Identify which cell holds the provided text, then report its [X, Y] central coordinate. 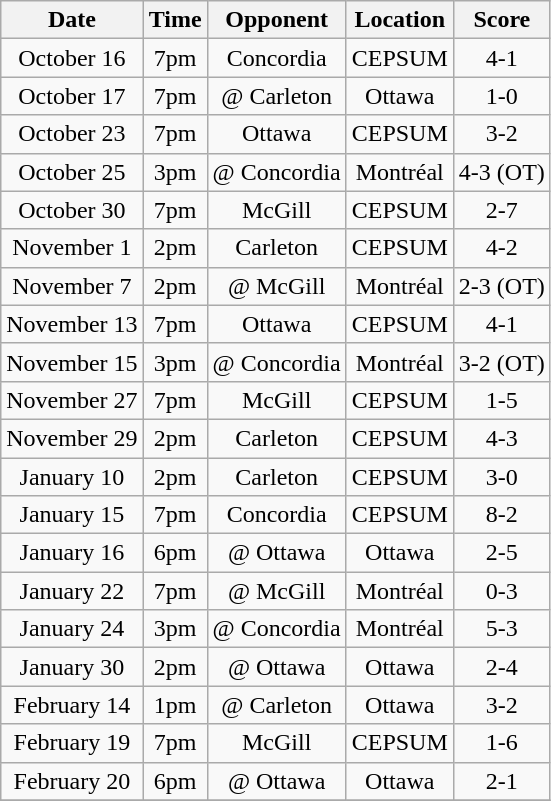
January 24 [72, 629]
November 15 [72, 362]
February 20 [72, 781]
3-2 (OT) [502, 362]
8-2 [502, 515]
4-2 [502, 248]
November 7 [72, 286]
October 25 [72, 172]
1-0 [502, 96]
November 1 [72, 248]
October 30 [72, 210]
4-3 (OT) [502, 172]
2-4 [502, 667]
0-3 [502, 591]
5-3 [502, 629]
2-5 [502, 553]
1-6 [502, 743]
January 15 [72, 515]
November 13 [72, 324]
October 16 [72, 58]
Score [502, 20]
Time [175, 20]
2-7 [502, 210]
January 22 [72, 591]
Location [400, 20]
Date [72, 20]
4-3 [502, 438]
Opponent [276, 20]
October 17 [72, 96]
November 29 [72, 438]
2-1 [502, 781]
February 19 [72, 743]
1-5 [502, 400]
January 30 [72, 667]
November 27 [72, 400]
1pm [175, 705]
January 10 [72, 477]
3-0 [502, 477]
January 16 [72, 553]
October 23 [72, 134]
February 14 [72, 705]
2-3 (OT) [502, 286]
